Return the (X, Y) coordinate for the center point of the cell that contains the specified text.  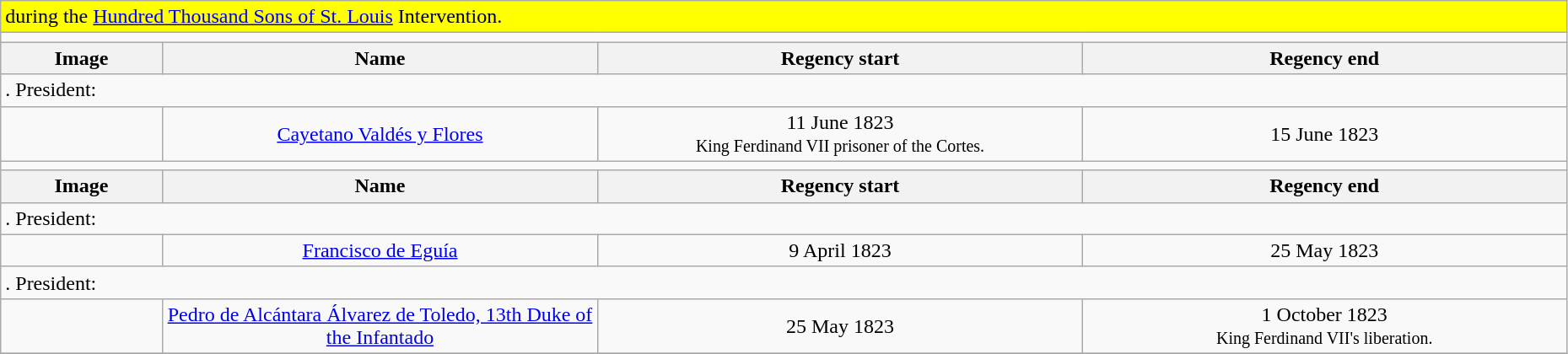
15 June 1823 (1324, 133)
9 April 1823 (840, 250)
during the Hundred Thousand Sons of St. Louis Intervention. (784, 17)
Francisco de Eguía (380, 250)
Pedro de Alcántara Álvarez de Toledo, 13th Duke of the Infantado (380, 325)
Cayetano Valdés y Flores (380, 133)
1 October 1823King Ferdinand VII's liberation. (1324, 325)
11 June 1823King Ferdinand VII prisoner of the Cortes. (840, 133)
